From the cell containing the given text, extract its center point as (X, Y) coordinate. 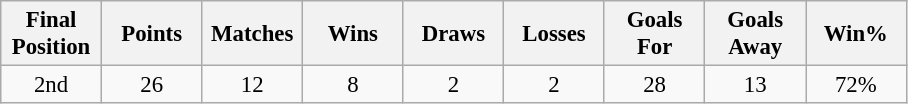
8 (354, 85)
26 (152, 85)
Losses (554, 34)
Matches (252, 34)
13 (756, 85)
Goals For (654, 34)
28 (654, 85)
72% (856, 85)
Draws (454, 34)
Points (152, 34)
Final Position (52, 34)
12 (252, 85)
Wins (354, 34)
Win% (856, 34)
Goals Away (756, 34)
2nd (52, 85)
